Detect which cell encompasses the target text, then output its (x, y) center coordinate. 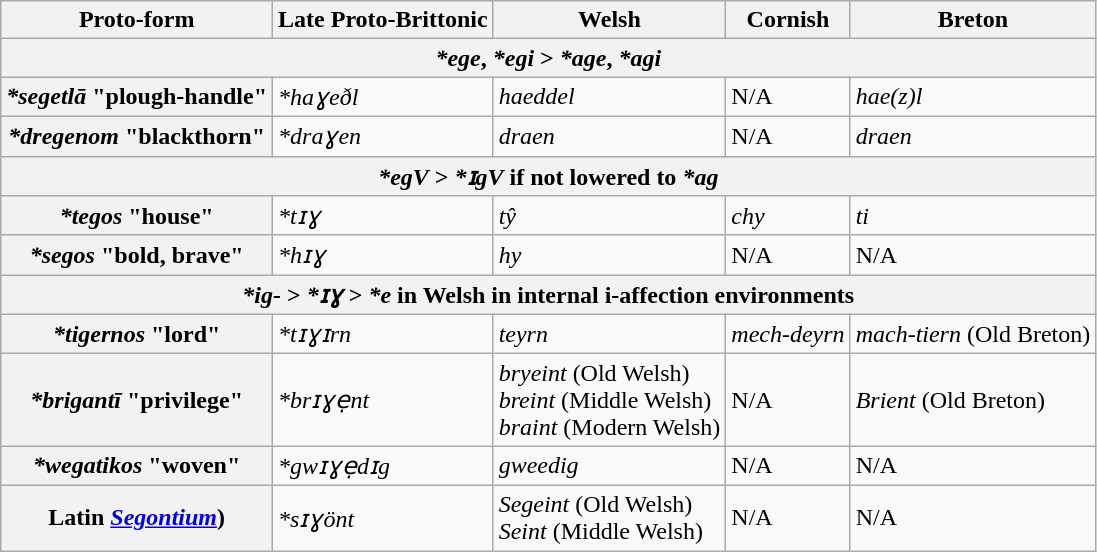
haeddel (610, 97)
Brient (Old Breton) (973, 400)
Breton (973, 20)
*segos "bold, brave" (137, 255)
*tegos "house" (137, 216)
mach-tiern (Old Breton) (973, 334)
*dregenom "blackthorn" (137, 136)
mech-deyrn (788, 334)
*ege, *egi > *age, *agi (548, 58)
*tɪɣɪrn (384, 334)
*wegatikos "woven" (137, 466)
*segetlā "plough-handle" (137, 97)
*gwɪɣẹdɪg (384, 466)
*brɪɣẹnt (384, 400)
Late Proto-Brittonic (384, 20)
hae(z)l (973, 97)
bryeint (Old Welsh) breint (Middle Welsh) braint (Modern Welsh) (610, 400)
Latin Segontium) (137, 518)
hy (610, 255)
Cornish (788, 20)
*egV > *ɪgV if not lowered to *ag (548, 176)
Welsh (610, 20)
gweedig (610, 466)
*tigernos "lord" (137, 334)
ti (973, 216)
*sɪɣönt (384, 518)
teyrn (610, 334)
Proto-form (137, 20)
*brigantī "privilege" (137, 400)
Segeint (Old Welsh) Seint (Middle Welsh) (610, 518)
tŷ (610, 216)
*haɣeðl (384, 97)
*ig- > *ɪɣ > *e in Welsh in internal i-affection environments (548, 295)
*tɪɣ (384, 216)
chy (788, 216)
*hɪɣ (384, 255)
*draɣen (384, 136)
